Detect which cell encompasses the target text, then output its (X, Y) center coordinate. 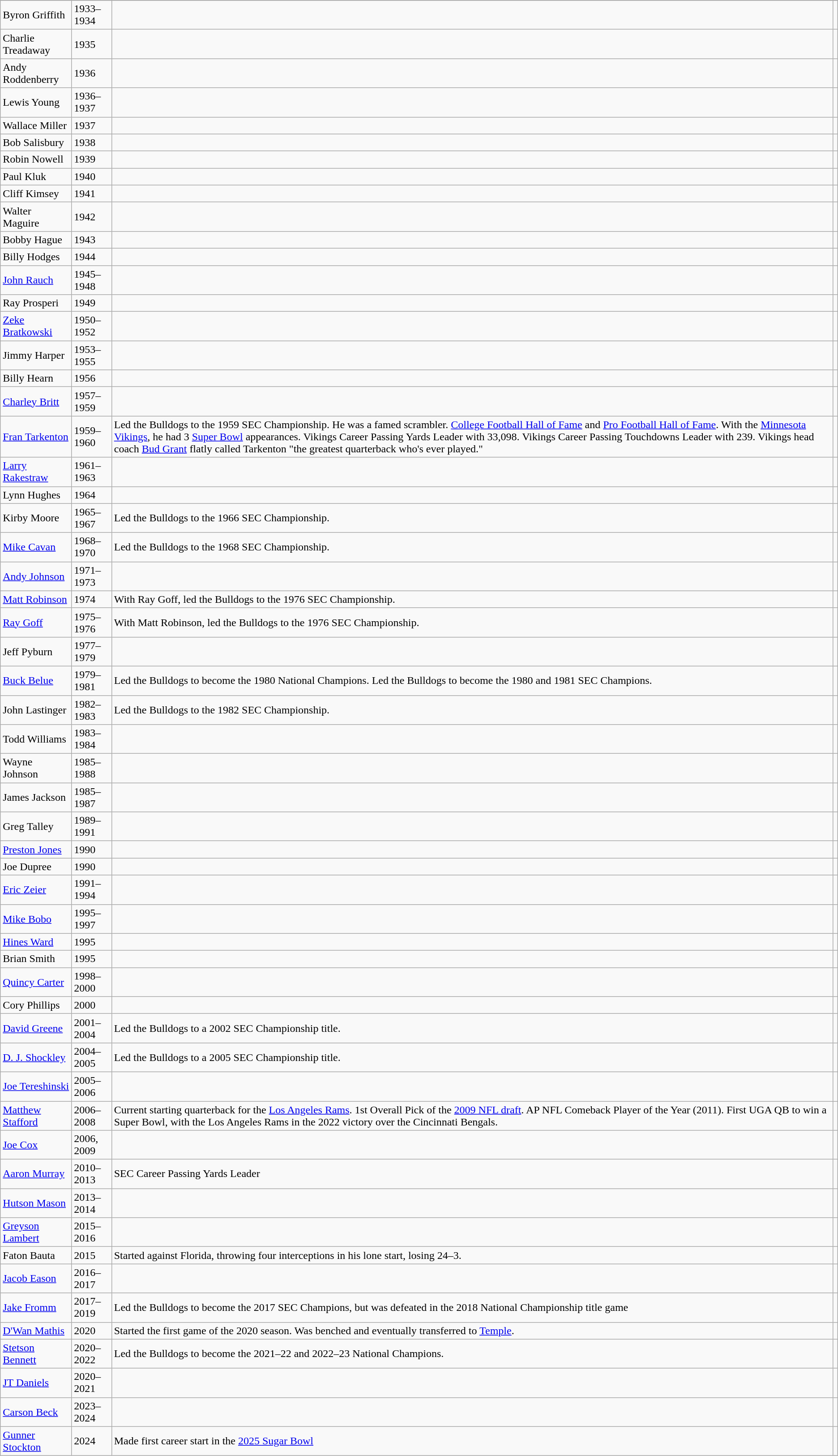
1991–1994 (91, 889)
Lewis Young (36, 102)
1961–1963 (91, 472)
1933–1934 (91, 15)
Led the Bulldogs to the 1968 SEC Championship. (472, 547)
1965–1967 (91, 518)
Buck Belue (36, 681)
1953–1955 (91, 356)
2013–2014 (91, 1203)
1936–1937 (91, 102)
John Lastinger (36, 709)
Led the Bulldogs to the 1982 SEC Championship. (472, 709)
Led the Bulldogs to become the 2017 SEC Champions, but was defeated in the 2018 National Championship title game (472, 1308)
1936 (91, 73)
Lynn Hughes (36, 495)
2016–2017 (91, 1278)
Ray Goff (36, 623)
1950–1952 (91, 326)
Jacob Eason (36, 1278)
Bob Salisbury (36, 142)
John Rauch (36, 279)
Eric Zeier (36, 889)
Charley Britt (36, 401)
Carson Beck (36, 1412)
1985–1987 (91, 797)
1989–1991 (91, 827)
Charlie Treadaway (36, 44)
Larry Rakestraw (36, 472)
2023–2024 (91, 1412)
Mike Cavan (36, 547)
1938 (91, 142)
1964 (91, 495)
David Greene (36, 1028)
Wallace Miller (36, 125)
1937 (91, 125)
Jake Fromm (36, 1308)
2020 (91, 1331)
Greg Talley (36, 827)
Fran Tarkenton (36, 437)
Led the Bulldogs to the 1966 SEC Championship. (472, 518)
Greyson Lambert (36, 1233)
1957–1959 (91, 401)
Billy Hearn (36, 378)
2006, 2009 (91, 1145)
1941 (91, 193)
Started the first game of the 2020 season. Was benched and eventually transferred to Temple. (472, 1331)
Hines Ward (36, 942)
Robin Nowell (36, 159)
With Ray Goff, led the Bulldogs to the 1976 SEC Championship. (472, 599)
1942 (91, 217)
Joe Tereshinski (36, 1087)
Quincy Carter (36, 982)
Andy Johnson (36, 576)
1959–1960 (91, 437)
D'Wan Mathis (36, 1331)
Started against Florida, throwing four interceptions in his lone start, losing 24–3. (472, 1255)
Cliff Kimsey (36, 193)
Joe Cox (36, 1145)
2017–2019 (91, 1308)
Mike Bobo (36, 919)
Brian Smith (36, 959)
2006–2008 (91, 1115)
Preston Jones (36, 850)
Joe Dupree (36, 867)
1945–1948 (91, 279)
1939 (91, 159)
Faton Bauta (36, 1255)
Jimmy Harper (36, 356)
1977–1979 (91, 651)
Matthew Stafford (36, 1115)
Walter Maguire (36, 217)
1979–1981 (91, 681)
2004–2005 (91, 1057)
Led the Bulldogs to a 2002 SEC Championship title. (472, 1028)
1995–1997 (91, 919)
James Jackson (36, 797)
Cory Phillips (36, 1005)
2010–2013 (91, 1174)
2015 (91, 1255)
1975–1976 (91, 623)
Matt Robinson (36, 599)
With Matt Robinson, led the Bulldogs to the 1976 SEC Championship. (472, 623)
Aaron Murray (36, 1174)
1974 (91, 599)
1971–1973 (91, 576)
1943 (91, 240)
Ray Prosperi (36, 303)
2020–2021 (91, 1383)
Billy Hodges (36, 257)
Made first career start in the 2025 Sugar Bowl (472, 1441)
1935 (91, 44)
Todd Williams (36, 739)
Andy Roddenberry (36, 73)
1944 (91, 257)
1968–1970 (91, 547)
1949 (91, 303)
Wayne Johnson (36, 769)
1983–1984 (91, 739)
SEC Career Passing Yards Leader (472, 1174)
2000 (91, 1005)
1998–2000 (91, 982)
2005–2006 (91, 1087)
Stetson Bennett (36, 1353)
Hutson Mason (36, 1203)
2020–2022 (91, 1353)
1940 (91, 176)
Led the Bulldogs to a 2005 SEC Championship title. (472, 1057)
Bobby Hague (36, 240)
Zeke Bratkowski (36, 326)
1982–1983 (91, 709)
Jeff Pyburn (36, 651)
D. J. Shockley (36, 1057)
JT Daniels (36, 1383)
1985–1988 (91, 769)
Led the Bulldogs to become the 2021–22 and 2022–23 National Champions. (472, 1353)
2001–2004 (91, 1028)
2024 (91, 1441)
Gunner Stockton (36, 1441)
Byron Griffith (36, 15)
1956 (91, 378)
Paul Kluk (36, 176)
Led the Bulldogs to become the 1980 National Champions. Led the Bulldogs to become the 1980 and 1981 SEC Champions. (472, 681)
Kirby Moore (36, 518)
2015–2016 (91, 1233)
